Locate the cell with the specified text and output its (X, Y) center coordinate. 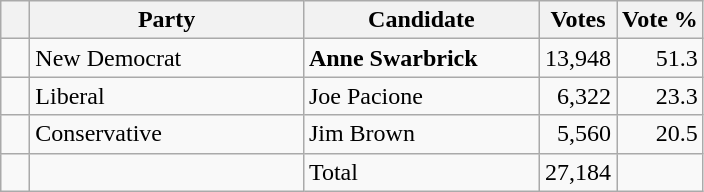
Liberal (167, 96)
23.3 (660, 96)
Candidate (421, 20)
New Democrat (167, 58)
51.3 (660, 58)
6,322 (578, 96)
27,184 (578, 172)
Anne Swarbrick (421, 58)
Joe Pacione (421, 96)
20.5 (660, 134)
Vote % (660, 20)
Votes (578, 20)
Jim Brown (421, 134)
Total (421, 172)
13,948 (578, 58)
Party (167, 20)
Conservative (167, 134)
5,560 (578, 134)
